Pinpoint the cell where the given text exists, returning its [x, y] midpoint coordinate. 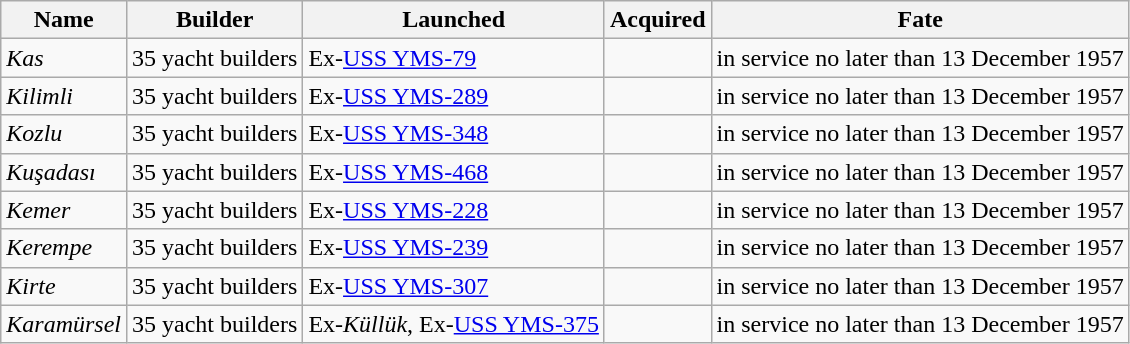
Ex-USS YMS-228 [454, 210]
Kemer [64, 210]
Ex-USS YMS-468 [454, 172]
Ex-USS YMS-289 [454, 96]
Kozlu [64, 134]
Name [64, 20]
Ex-USS YMS-79 [454, 58]
Karamürsel [64, 324]
Ex-USS YMS-307 [454, 286]
Kerempe [64, 248]
Ex-USS YMS-239 [454, 248]
Fate [920, 20]
Kilimli [64, 96]
Builder [214, 20]
Ex-Küllük, Ex-USS YMS-375 [454, 324]
Kuşadası [64, 172]
Kas [64, 58]
Launched [454, 20]
Kirte [64, 286]
Ex-USS YMS-348 [454, 134]
Acquired [658, 20]
